Determine the (X, Y) coordinate at the center of the cell enclosing the given text.  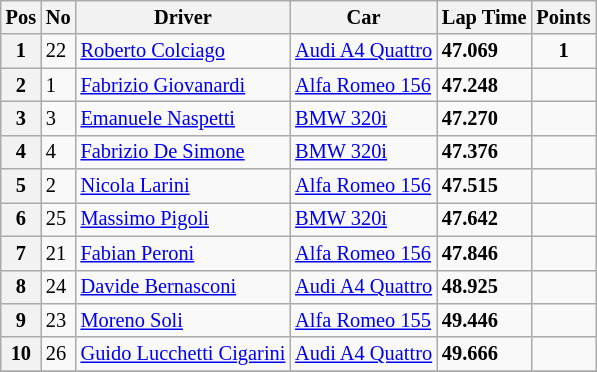
25 (58, 219)
5 (21, 186)
26 (58, 354)
22 (58, 51)
Points (563, 17)
Davide Bernasconi (184, 287)
Massimo Pigoli (184, 219)
23 (58, 320)
No (58, 17)
Moreno Soli (184, 320)
Alfa Romeo 155 (364, 320)
Nicola Larini (184, 186)
47.846 (484, 253)
48.925 (484, 287)
47.270 (484, 118)
24 (58, 287)
21 (58, 253)
47.515 (484, 186)
47.642 (484, 219)
Roberto Colciago (184, 51)
47.376 (484, 152)
49.446 (484, 320)
49.666 (484, 354)
Fabrizio Giovanardi (184, 85)
Pos (21, 17)
7 (21, 253)
Emanuele Naspetti (184, 118)
Guido Lucchetti Cigarini (184, 354)
Fabrizio De Simone (184, 152)
6 (21, 219)
Driver (184, 17)
8 (21, 287)
Fabian Peroni (184, 253)
9 (21, 320)
10 (21, 354)
47.248 (484, 85)
Car (364, 17)
Lap Time (484, 17)
47.069 (484, 51)
